Determine the (x, y) coordinate at the center of the cell enclosing the given text.  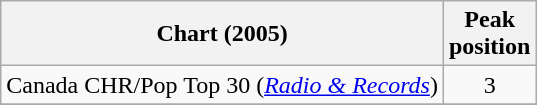
Peakposition (489, 34)
Canada CHR/Pop Top 30 (Radio & Records) (222, 85)
Chart (2005) (222, 34)
3 (489, 85)
